Locate the cell with the specified text and output its (X, Y) center coordinate. 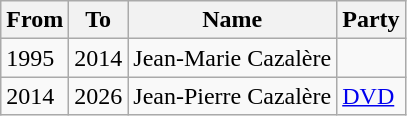
From (35, 20)
Name (232, 20)
Party (371, 20)
To (98, 20)
1995 (35, 58)
DVD (371, 96)
2026 (98, 96)
Jean-Pierre Cazalère (232, 96)
Jean-Marie Cazalère (232, 58)
